Capture the cell that displays the provided text and extract its (X, Y) central coordinate. 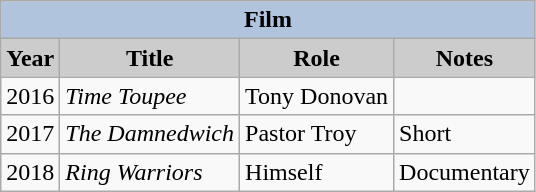
Ring Warriors (150, 172)
Film (268, 20)
Documentary (465, 172)
Role (317, 58)
The Damnedwich (150, 134)
Himself (317, 172)
2016 (30, 96)
Title (150, 58)
Time Toupee (150, 96)
2017 (30, 134)
Pastor Troy (317, 134)
Notes (465, 58)
Tony Donovan (317, 96)
Short (465, 134)
2018 (30, 172)
Year (30, 58)
